Find where the given text appears and provide that cell's center as [X, Y] coordinate. 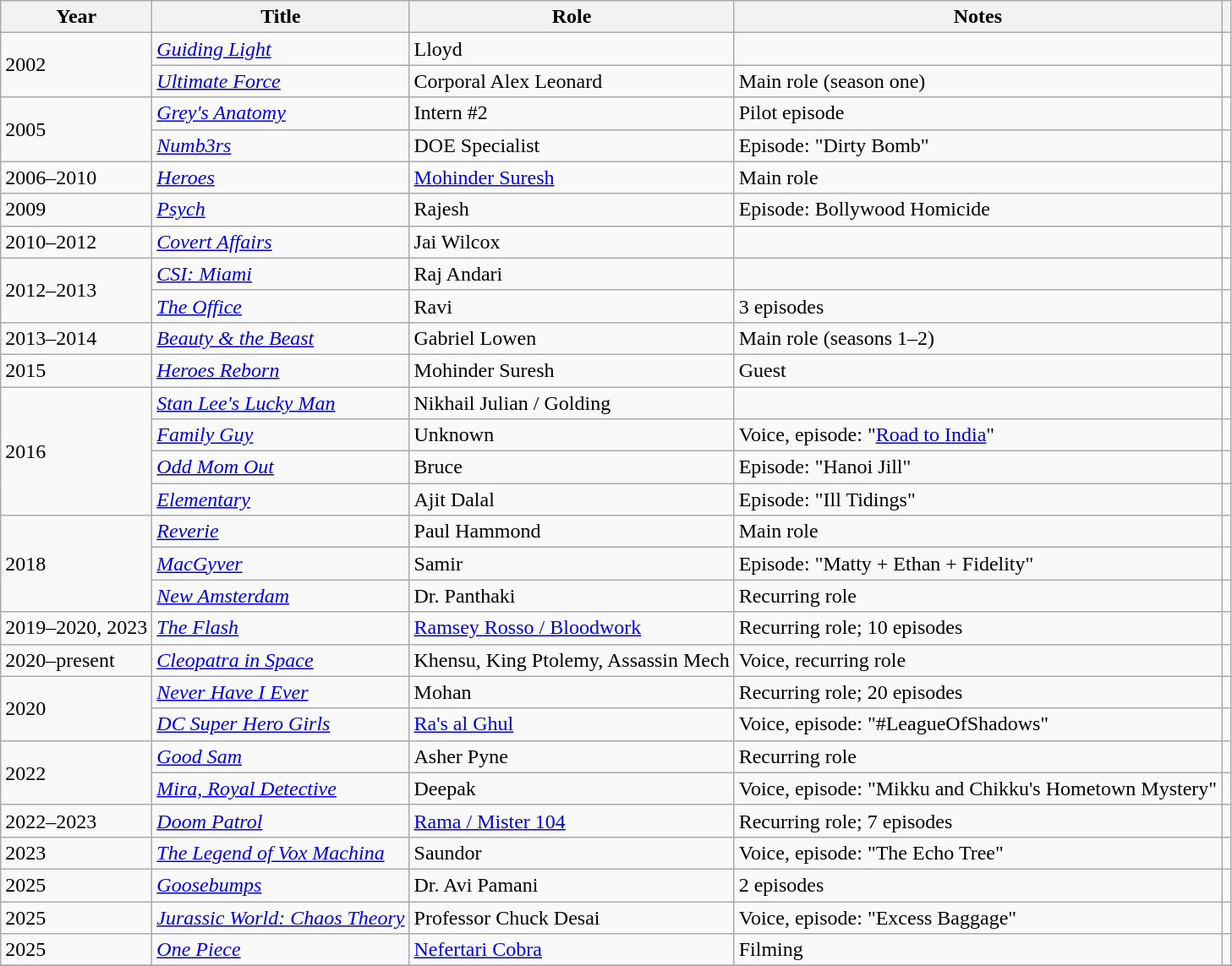
Recurring role; 7 episodes [977, 821]
Ravi [572, 306]
Goosebumps [281, 885]
Voice, episode: "Mikku and Chikku's Hometown Mystery" [977, 789]
The Office [281, 306]
Filming [977, 950]
Dr. Panthaki [572, 596]
Dr. Avi Pamani [572, 885]
2002 [76, 65]
Voice, recurring role [977, 660]
Odd Mom Out [281, 467]
Heroes [281, 177]
Episode: "Matty + Ethan + Fidelity" [977, 564]
2009 [76, 210]
Voice, episode: "Road to India" [977, 435]
Corporal Alex Leonard [572, 81]
Stan Lee's Lucky Man [281, 403]
Nefertari Cobra [572, 950]
Notes [977, 17]
Rama / Mister 104 [572, 821]
2023 [76, 853]
Raj Andari [572, 274]
Beauty & the Beast [281, 338]
2020 [76, 708]
Title [281, 17]
Bruce [572, 467]
2005 [76, 129]
The Flash [281, 628]
Good Sam [281, 756]
Recurring role; 10 episodes [977, 628]
Episode: "Hanoi Jill" [977, 467]
Ultimate Force [281, 81]
Khensu, King Ptolemy, Assassin Mech [572, 660]
Rajesh [572, 210]
Deepak [572, 789]
2022 [76, 772]
Guiding Light [281, 49]
Professor Chuck Desai [572, 917]
CSI: Miami [281, 274]
2018 [76, 564]
Family Guy [281, 435]
2016 [76, 451]
One Piece [281, 950]
Voice, episode: "#LeagueOfShadows" [977, 724]
Mohan [572, 692]
Voice, episode: "The Echo Tree" [977, 853]
Doom Patrol [281, 821]
3 episodes [977, 306]
Episode: "Ill Tidings" [977, 499]
2013–2014 [76, 338]
Elementary [281, 499]
2 episodes [977, 885]
New Amsterdam [281, 596]
Voice, episode: "Excess Baggage" [977, 917]
2015 [76, 370]
Gabriel Lowen [572, 338]
DC Super Hero Girls [281, 724]
Unknown [572, 435]
DOE Specialist [572, 145]
Heroes Reborn [281, 370]
Pilot episode [977, 113]
Episode: "Dirty Bomb" [977, 145]
Ramsey Rosso / Bloodwork [572, 628]
Numb3rs [281, 145]
Asher Pyne [572, 756]
Ra's al Ghul [572, 724]
MacGyver [281, 564]
Episode: Bollywood Homicide [977, 210]
2020–present [76, 660]
Main role (seasons 1–2) [977, 338]
Covert Affairs [281, 242]
Samir [572, 564]
Recurring role; 20 episodes [977, 692]
Cleopatra in Space [281, 660]
Grey's Anatomy [281, 113]
Intern #2 [572, 113]
2006–2010 [76, 177]
Mira, Royal Detective [281, 789]
2022–2023 [76, 821]
Role [572, 17]
Main role (season one) [977, 81]
Lloyd [572, 49]
Never Have I Ever [281, 692]
Jai Wilcox [572, 242]
Paul Hammond [572, 532]
Nikhail Julian / Golding [572, 403]
2019–2020, 2023 [76, 628]
Reverie [281, 532]
2012–2013 [76, 290]
Ajit Dalal [572, 499]
Jurassic World: Chaos Theory [281, 917]
2010–2012 [76, 242]
The Legend of Vox Machina [281, 853]
Year [76, 17]
Psych [281, 210]
Guest [977, 370]
Saundor [572, 853]
